Extract the [x, y] coordinate from the center of the cell holding the provided text.  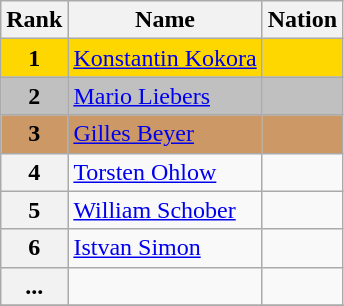
Konstantin Kokora [165, 58]
3 [34, 134]
Name [165, 20]
1 [34, 58]
Istvan Simon [165, 248]
Gilles Beyer [165, 134]
Rank [34, 20]
William Schober [165, 210]
... [34, 286]
5 [34, 210]
6 [34, 248]
2 [34, 96]
Nation [302, 20]
Torsten Ohlow [165, 172]
4 [34, 172]
Mario Liebers [165, 96]
